Search for the cell housing the specified text and yield its [x, y] center coordinate. 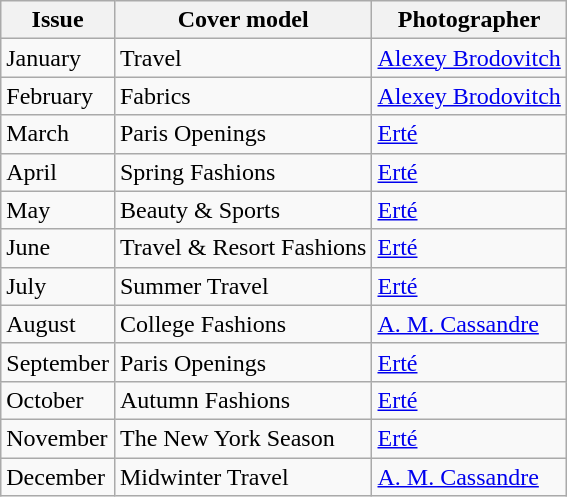
January [58, 58]
Autumn Fashions [243, 400]
Midwinter Travel [243, 477]
Cover model [243, 20]
Fabrics [243, 96]
September [58, 362]
May [58, 210]
Beauty & Sports [243, 210]
November [58, 438]
October [58, 400]
February [58, 96]
June [58, 248]
Issue [58, 20]
Summer Travel [243, 286]
Photographer [469, 20]
March [58, 134]
The New York Season [243, 438]
Spring Fashions [243, 172]
Travel & Resort Fashions [243, 248]
July [58, 286]
April [58, 172]
August [58, 324]
College Fashions [243, 324]
Travel [243, 58]
December [58, 477]
